Return the (x, y) coordinate for the center point of the cell that contains the specified text.  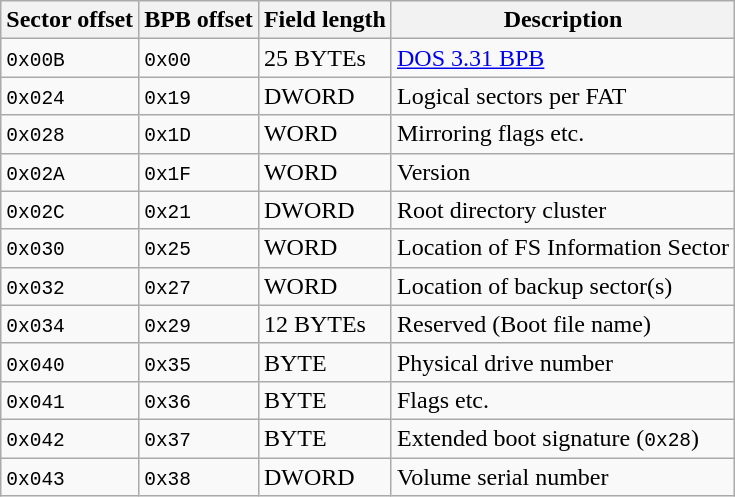
0x043 (70, 477)
0x028 (70, 134)
25 BYTEs (324, 58)
Volume serial number (562, 477)
Mirroring flags etc. (562, 134)
Logical sectors per FAT (562, 96)
Root directory cluster (562, 210)
0x00 (199, 58)
Location of backup sector(s) (562, 286)
0x032 (70, 286)
0x02A (70, 172)
0x02C (70, 210)
0x21 (199, 210)
Sector offset (70, 20)
0x36 (199, 400)
0x27 (199, 286)
0x041 (70, 400)
Flags etc. (562, 400)
Location of FS Information Sector (562, 248)
0x040 (70, 362)
0x034 (70, 324)
0x1F (199, 172)
Description (562, 20)
Field length (324, 20)
0x37 (199, 438)
Physical drive number (562, 362)
0x00B (70, 58)
0x042 (70, 438)
0x024 (70, 96)
0x19 (199, 96)
0x1D (199, 134)
0x25 (199, 248)
Extended boot signature (0x28) (562, 438)
BPB offset (199, 20)
12 BYTEs (324, 324)
Version (562, 172)
Reserved (Boot file name) (562, 324)
0x030 (70, 248)
0x29 (199, 324)
0x38 (199, 477)
0x35 (199, 362)
DOS 3.31 BPB (562, 58)
